Find where the given text appears and provide that cell's center as [X, Y] coordinate. 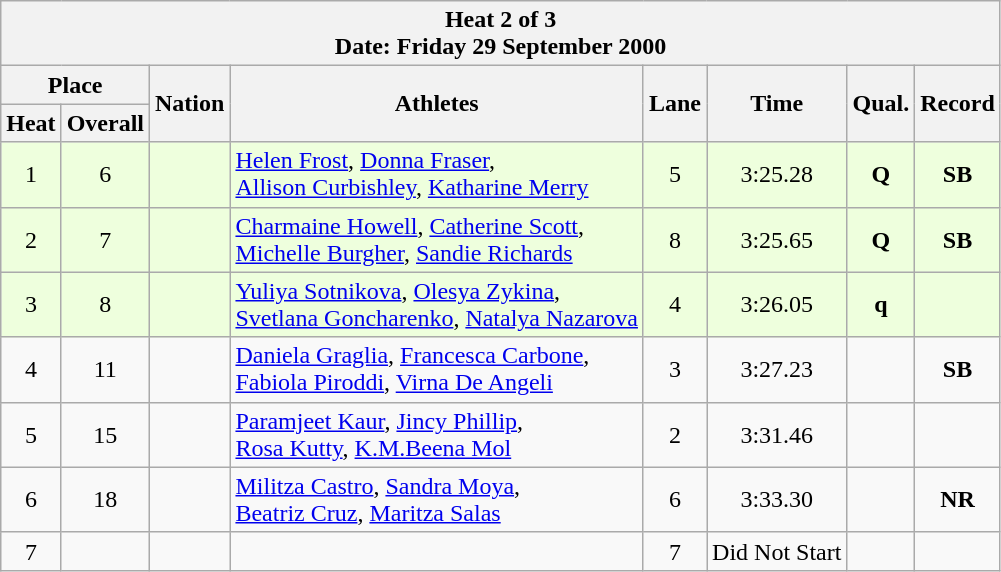
3:27.23 [777, 370]
Daniela Graglia, Francesca Carbone,Fabiola Piroddi, Virna De Angeli [437, 370]
Overall [105, 123]
Nation [190, 104]
15 [105, 434]
Place [76, 85]
1 [31, 174]
Helen Frost, Donna Fraser,Allison Curbishley, Katharine Merry [437, 174]
Qual. [881, 104]
Heat [31, 123]
Paramjeet Kaur, Jincy Phillip,Rosa Kutty, K.M.Beena Mol [437, 434]
3:25.65 [777, 240]
Lane [674, 104]
Did Not Start [777, 551]
18 [105, 500]
3:31.46 [777, 434]
NR [958, 500]
3:25.28 [777, 174]
3:26.05 [777, 304]
11 [105, 370]
Time [777, 104]
Heat 2 of 3 Date: Friday 29 September 2000 [501, 34]
Athletes [437, 104]
Charmaine Howell, Catherine Scott,Michelle Burgher, Sandie Richards [437, 240]
Militza Castro, Sandra Moya,Beatriz Cruz, Maritza Salas [437, 500]
3:33.30 [777, 500]
Yuliya Sotnikova, Olesya Zykina,Svetlana Goncharenko, Natalya Nazarova [437, 304]
q [881, 304]
Record [958, 104]
